Pinpoint the cell where the given text exists, returning its [x, y] midpoint coordinate. 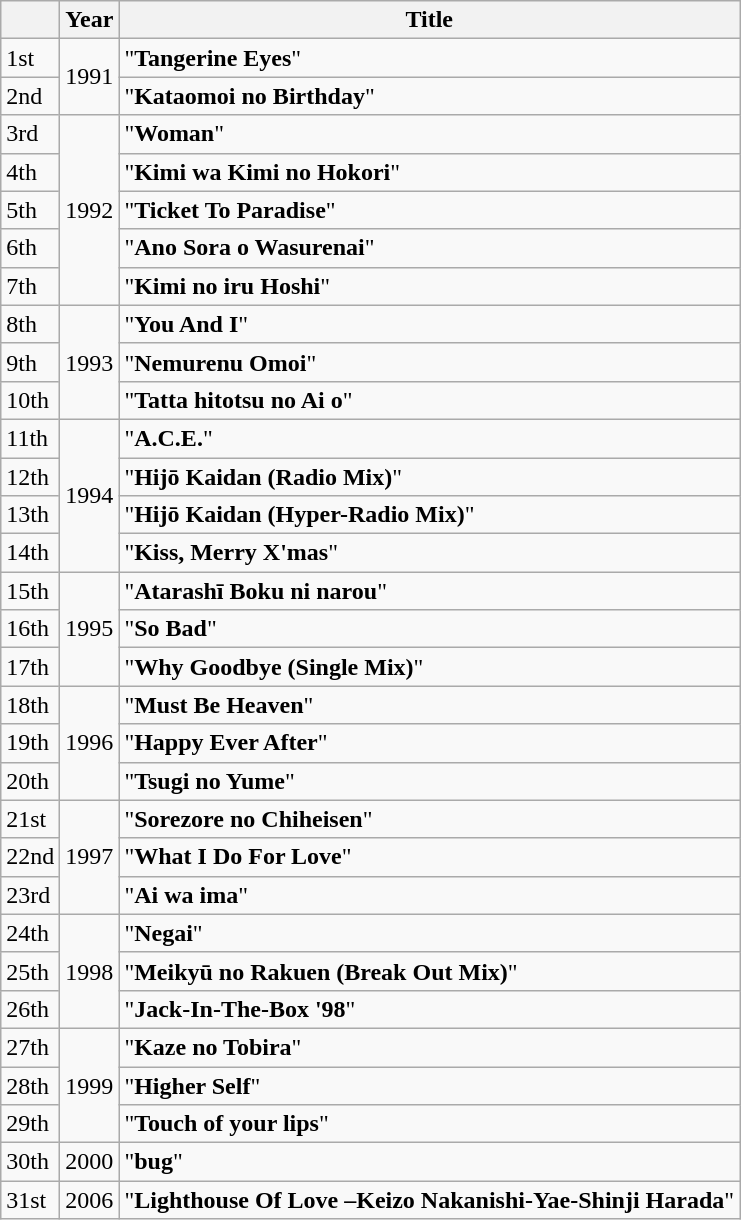
5th [30, 210]
"Kiss, Merry X'mas" [430, 553]
"Ano Sora o Wasurenai" [430, 248]
"What I Do For Love" [430, 857]
"Negai" [430, 933]
15th [30, 591]
"Kimi wa Kimi no Hokori" [430, 172]
30th [30, 1162]
2006 [90, 1200]
"Kimi no iru Hoshi" [430, 286]
11th [30, 438]
1997 [90, 857]
"Tangerine Eyes" [430, 58]
"Sorezore no Chiheisen" [430, 819]
1998 [90, 971]
"So Bad" [430, 629]
9th [30, 362]
3rd [30, 134]
20th [30, 781]
7th [30, 286]
"Hijō Kaidan (Hyper-Radio Mix)" [430, 515]
"Ai wa ima" [430, 895]
"Why Goodbye (Single Mix)" [430, 667]
29th [30, 1124]
2nd [30, 96]
"Tatta hitotsu no Ai o" [430, 400]
"Hijō Kaidan (Radio Mix)" [430, 477]
6th [30, 248]
23rd [30, 895]
Title [430, 20]
"Touch of your lips" [430, 1124]
19th [30, 743]
"Nemurenu Omoi" [430, 362]
26th [30, 1009]
"Must Be Heaven" [430, 705]
1994 [90, 495]
22nd [30, 857]
24th [30, 933]
Year [90, 20]
16th [30, 629]
17th [30, 667]
4th [30, 172]
"Kataomoi no Birthday" [430, 96]
"Happy Ever After" [430, 743]
"Jack-In-The-Box '98" [430, 1009]
"Woman" [430, 134]
1999 [90, 1085]
"bug" [430, 1162]
21st [30, 819]
31st [30, 1200]
"Meikyū no Rakuen (Break Out Mix)" [430, 971]
"Lighthouse Of Love –Keizo Nakanishi-Yae-Shinji Harada" [430, 1200]
28th [30, 1085]
1993 [90, 362]
1992 [90, 210]
8th [30, 324]
"A.C.E." [430, 438]
1st [30, 58]
"Higher Self" [430, 1085]
"You And I" [430, 324]
14th [30, 553]
2000 [90, 1162]
"Atarashī Boku ni narou" [430, 591]
13th [30, 515]
1991 [90, 77]
27th [30, 1047]
25th [30, 971]
"Tsugi no Yume" [430, 781]
1996 [90, 743]
18th [30, 705]
"Kaze no Tobira" [430, 1047]
10th [30, 400]
"Ticket To Paradise" [430, 210]
12th [30, 477]
1995 [90, 629]
